Provide the (X, Y) coordinate of the cell's center where the given text is located.  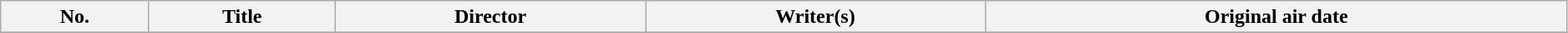
Writer(s) (815, 17)
Original air date (1276, 17)
No. (75, 17)
Title (242, 17)
Director (491, 17)
